Detect which cell encompasses the target text, then output its [x, y] center coordinate. 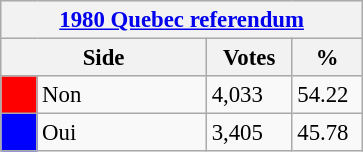
1980 Quebec referendum [182, 20]
45.78 [328, 133]
Votes [249, 58]
Oui [122, 133]
Non [122, 95]
% [328, 58]
3,405 [249, 133]
54.22 [328, 95]
4,033 [249, 95]
Side [104, 58]
